Output the [x, y] coordinate of the center of the cell containing the given text.  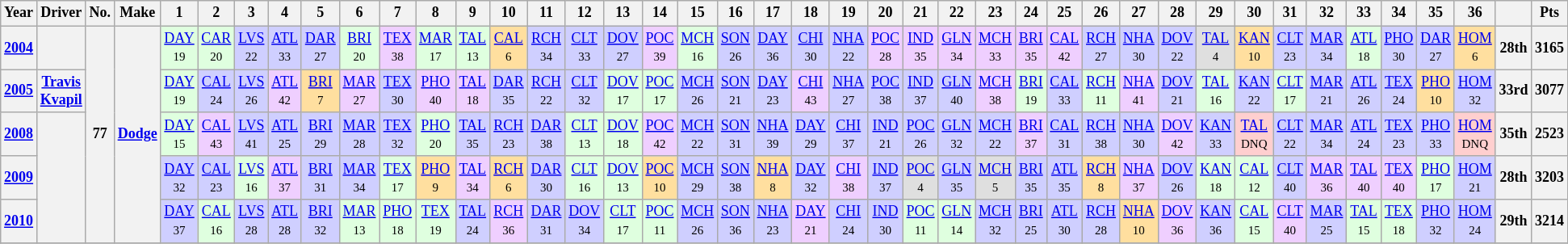
PHO30 [1398, 48]
RCH28 [1101, 221]
POC10 [660, 178]
TAL34 [472, 178]
DAY23 [773, 91]
CAL43 [216, 134]
TAL4 [1216, 48]
NHA41 [1138, 91]
IND30 [886, 221]
3 [252, 13]
SON26 [736, 48]
15 [698, 13]
3214 [1550, 221]
ATL30 [1064, 221]
77 [100, 134]
PHO17 [1436, 178]
KAN22 [1254, 91]
MAR17 [435, 48]
NHA27 [849, 91]
Make [137, 13]
DAY15 [179, 134]
31 [1290, 13]
CHI37 [849, 134]
7 [397, 13]
LVS22 [252, 48]
TAL13 [472, 48]
11 [546, 13]
MCH5 [996, 178]
POC28 [886, 48]
DOV17 [623, 91]
ATL26 [1364, 91]
8 [435, 13]
HOM24 [1474, 221]
POC26 [920, 134]
TEX19 [435, 221]
PHO40 [435, 91]
DOV42 [1177, 134]
SON36 [736, 221]
POC38 [886, 91]
RCH27 [1101, 48]
36 [1474, 13]
29th [1513, 221]
DAY36 [773, 48]
24 [1030, 13]
DOV21 [1177, 91]
No. [100, 13]
MCH29 [698, 178]
BRI7 [320, 91]
DAR30 [546, 178]
CLT13 [585, 134]
CAL6 [509, 48]
GLN34 [957, 48]
CAL31 [1064, 134]
RCH6 [509, 178]
LVS28 [252, 221]
DOV18 [623, 134]
HOM6 [1474, 48]
12 [585, 13]
ATL25 [285, 134]
HOMDNQ [1474, 134]
3077 [1550, 91]
2005 [19, 91]
GLN14 [957, 221]
13 [623, 13]
POC42 [660, 134]
MAR25 [1327, 221]
SON21 [736, 91]
Driver [61, 13]
TEX40 [1398, 178]
RCH23 [509, 134]
Travis Kvapil [61, 91]
ATL35 [1064, 178]
CHI30 [811, 48]
TAL40 [1364, 178]
TEX18 [1398, 221]
Pts [1550, 13]
6 [359, 13]
NHA10 [1138, 221]
MAR27 [359, 91]
3203 [1550, 178]
SON38 [736, 178]
KAN10 [1254, 48]
20 [886, 13]
CAL16 [216, 221]
MCH16 [698, 48]
2010 [19, 221]
RCH36 [509, 221]
MAR13 [359, 221]
BRI19 [1030, 91]
9 [472, 13]
HOM21 [1474, 178]
TEX17 [397, 178]
10 [509, 13]
PHO18 [397, 221]
TEX38 [397, 48]
RCH34 [546, 48]
DAR31 [546, 221]
CLT16 [585, 178]
NHA23 [773, 221]
NHA8 [773, 178]
16 [736, 13]
MAR36 [1327, 178]
RCH11 [1101, 91]
28 [1177, 13]
CHI24 [849, 221]
2523 [1550, 134]
RCH8 [1101, 178]
DAY37 [179, 221]
35 [1436, 13]
DOV27 [623, 48]
21 [920, 13]
MAR21 [1327, 91]
KAN33 [1216, 134]
Dodge [137, 134]
1 [179, 13]
ATL28 [285, 221]
TEX30 [397, 91]
25 [1064, 13]
33 [1364, 13]
TAL15 [1364, 221]
CLT22 [1290, 134]
TAL16 [1216, 91]
POC17 [660, 91]
33rd [1513, 91]
MAR28 [359, 134]
CLT33 [585, 48]
DOV22 [1177, 48]
19 [849, 13]
MCH38 [996, 91]
IND21 [886, 134]
POC39 [660, 48]
KAN18 [1216, 178]
CAR20 [216, 48]
BRI31 [320, 178]
BRI25 [1030, 221]
GLN32 [957, 134]
KAN36 [1216, 221]
MCH33 [996, 48]
MCH32 [996, 221]
CAL15 [1254, 221]
DAR35 [509, 91]
CLT23 [1290, 48]
ATL18 [1364, 48]
5 [320, 13]
CAL12 [1254, 178]
ATL42 [285, 91]
DOV34 [585, 221]
NHA37 [1138, 178]
GLN35 [957, 178]
DOV13 [623, 178]
BRI32 [320, 221]
2009 [19, 178]
ATL37 [285, 178]
PHO20 [435, 134]
PHO9 [435, 178]
27 [1138, 13]
IND35 [920, 48]
30 [1254, 13]
CAL33 [1064, 91]
TAL18 [472, 91]
PHO10 [1436, 91]
Year [19, 13]
TEX23 [1398, 134]
ATL33 [285, 48]
2008 [19, 134]
CHI43 [811, 91]
DOV36 [1177, 221]
34 [1398, 13]
BRI20 [359, 48]
CHI38 [849, 178]
PHO32 [1436, 221]
DAR38 [546, 134]
POC4 [920, 178]
CAL23 [216, 178]
CAL24 [216, 91]
2 [216, 13]
NHA39 [773, 134]
14 [660, 13]
22 [957, 13]
17 [773, 13]
TAL35 [472, 134]
DAY29 [811, 134]
23 [996, 13]
4 [285, 13]
NHA22 [849, 48]
ATL24 [1364, 134]
LVS26 [252, 91]
TEX24 [1398, 91]
HOM32 [1474, 91]
SON31 [736, 134]
BRI29 [320, 134]
LVS41 [252, 134]
32 [1327, 13]
TALDNQ [1254, 134]
2004 [19, 48]
GLN40 [957, 91]
29 [1216, 13]
PHO33 [1436, 134]
18 [811, 13]
RCH38 [1101, 134]
TAL24 [472, 221]
RCH22 [546, 91]
35th [1513, 134]
DAY21 [811, 221]
3165 [1550, 48]
DOV26 [1177, 178]
LVS16 [252, 178]
TEX32 [397, 134]
BRI37 [1030, 134]
26 [1101, 13]
CAL42 [1064, 48]
CLT32 [585, 91]
